Return (X, Y) of the center of cell containing provided text 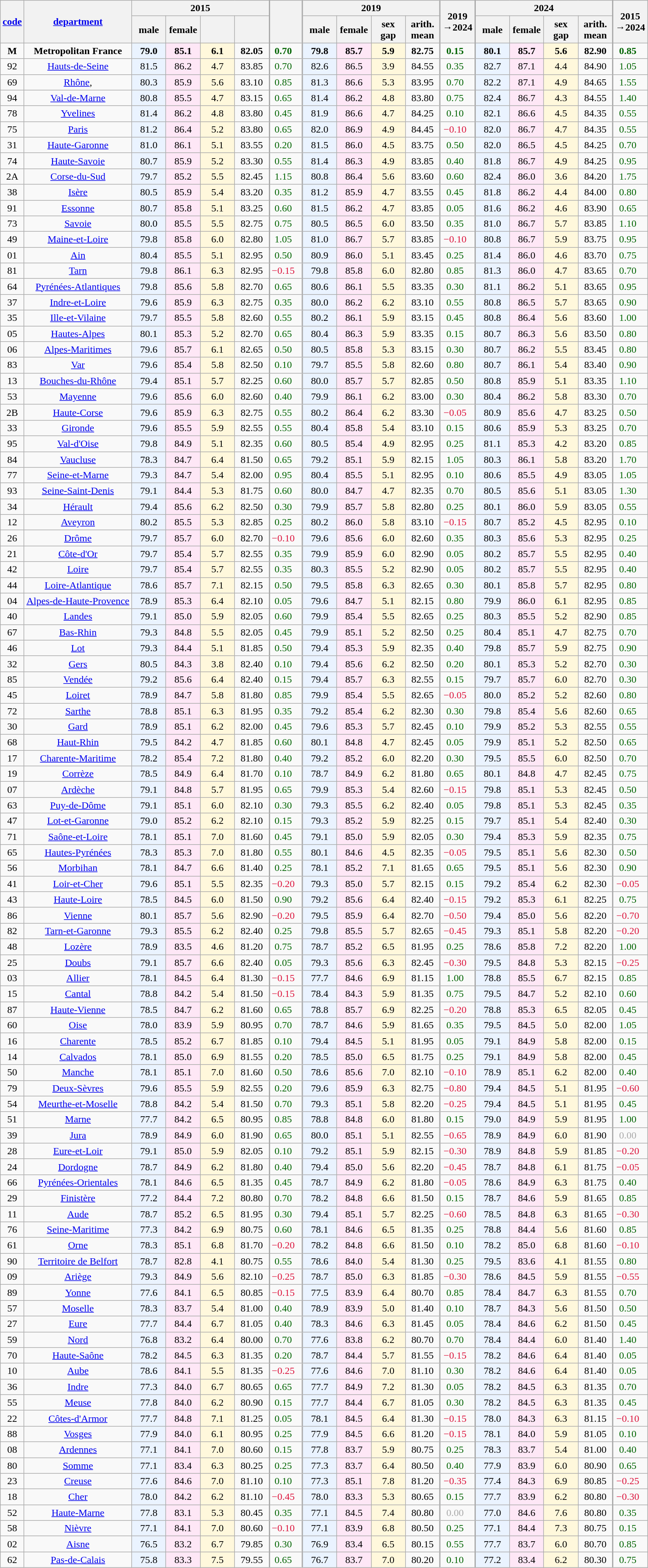
38 (12, 192)
93 (12, 491)
80.00 (252, 1340)
Lozère (78, 946)
Meuse (78, 1402)
54 (12, 1104)
60 (12, 1025)
52 (12, 1513)
Metropolitan France (78, 51)
79 (12, 1088)
83.8 (354, 1340)
77.0 (492, 1513)
83.1 (183, 1513)
1.15 (286, 176)
45 (12, 695)
25 (12, 963)
Drôme (78, 538)
83 (12, 365)
06 (12, 349)
Deux-Sèvres (78, 1088)
94 (12, 98)
−0.50 (458, 915)
79.85 (252, 1544)
Hérault (78, 507)
44 (12, 585)
84 (12, 460)
49 (12, 240)
Dordogne (78, 1167)
29 (12, 1198)
75.8 (149, 1560)
−0.65 (458, 1135)
department (78, 21)
42 (12, 569)
41 (12, 884)
83.6 (527, 1261)
81.9 (320, 114)
40 (12, 617)
Manche (78, 1072)
Val-d'Oise (78, 444)
10 (12, 1371)
77.5 (320, 1293)
39 (12, 1135)
Corrèze (78, 774)
Yvelines (78, 114)
43 (12, 899)
50 (12, 1072)
Haute-Corse (78, 412)
65 (12, 852)
Loire (78, 569)
Ille-et-Vilaine (78, 318)
2019→2024 (458, 21)
Aveyron (78, 522)
81.45 (423, 1324)
−0.35 (458, 1481)
83.90 (596, 208)
2A (12, 176)
28 (12, 1151)
−0.55 (630, 1277)
Indre (78, 1387)
66 (12, 1182)
Haute-Saône (78, 1355)
70 (12, 1355)
83.00 (423, 396)
81 (12, 271)
Côtes-d'Armor (78, 1418)
Maine-et-Loire (78, 240)
2019 (371, 8)
84.00 (596, 192)
37 (12, 302)
33 (12, 428)
Haut-Rhin (78, 742)
21 (12, 554)
82.8 (183, 1261)
13 (12, 381)
Calvados (78, 1057)
34 (12, 507)
Gard (78, 727)
Val-de-Marne (78, 98)
83.40 (596, 365)
56 (12, 868)
36 (12, 1387)
Cher (78, 1497)
07 (12, 790)
Nord (78, 1340)
72 (12, 711)
Aisne (78, 1544)
27 (12, 1324)
77.4 (492, 1481)
19 (12, 774)
3.8 (217, 664)
Eure-et-Loir (78, 1151)
Moselle (78, 1308)
Creuse (78, 1481)
Savoie (78, 224)
18 (12, 1497)
22 (12, 1418)
7.3 (561, 1528)
84.20 (596, 176)
53 (12, 396)
Meurthe-et-Moselle (78, 1104)
90 (12, 1261)
Eure (78, 1324)
02 (12, 1544)
Hauts-de-Seine (78, 66)
Ain (78, 255)
2B (12, 412)
76.8 (149, 1340)
Corse-du-Sud (78, 176)
59 (12, 1340)
Vienne (78, 915)
Tarn (78, 271)
76 (12, 1230)
M (12, 51)
87 (12, 1010)
83.5 (183, 946)
62 (12, 1560)
15 (12, 994)
Indre-et-Loire (78, 302)
Lot-et-Garonne (78, 821)
01 (12, 255)
86.9 (354, 129)
Haute-Savoie (78, 161)
2024 (544, 8)
Puy-de-Dôme (78, 805)
32 (12, 664)
3.9 (388, 66)
83.95 (423, 82)
26 (12, 538)
Charente-Maritime (78, 758)
Ardèche (78, 790)
Haute-Loire (78, 899)
Aude (78, 1214)
3.6 (561, 176)
1.30 (630, 491)
7.6 (561, 1513)
84.45 (423, 129)
Rhône, (78, 82)
1.75 (630, 176)
Morbihan (78, 868)
Var (78, 365)
4.3 (561, 98)
7.8 (388, 1481)
Gers (78, 664)
Marne (78, 1120)
83.70 (596, 255)
61 (12, 1245)
Mayenne (78, 396)
63 (12, 805)
76.7 (320, 1560)
Essonne (78, 208)
57 (12, 1308)
Alpes-de-Haute-Provence (78, 601)
82.6 (320, 66)
Nièvre (78, 1528)
82.2 (492, 82)
85 (12, 679)
Lot (78, 648)
1.70 (630, 460)
76.9 (320, 1544)
80.15 (423, 1544)
Vaucluse (78, 460)
46 (12, 648)
91 (12, 208)
03 (12, 978)
Pas-de-Calais (78, 1560)
Oise (78, 1025)
Bouches-du-Rhône (78, 381)
Seine-Maritime (78, 1230)
64 (12, 287)
−0.70 (630, 915)
2015→2024 (630, 21)
80.25 (252, 1466)
Pyrénées-Orientales (78, 1182)
Alpes-Maritimes (78, 349)
−0.80 (458, 1088)
Tarn-et-Garonne (78, 931)
Ariège (78, 1277)
71 (12, 837)
67 (12, 632)
30 (12, 727)
Doubs (78, 963)
68 (12, 742)
55 (12, 1402)
11 (12, 1214)
Ardennes (78, 1449)
Aube (78, 1371)
82 (12, 931)
7.5 (217, 1560)
7.4 (388, 1513)
82.7 (492, 66)
82.1 (492, 114)
Haute-Garonne (78, 145)
81.6 (492, 208)
24 (12, 1167)
80.45 (252, 1513)
14 (12, 1057)
86 (12, 915)
Allier (78, 978)
75 (12, 129)
74 (12, 161)
Yonne (78, 1293)
Charente (78, 1041)
Haute-Marne (78, 1513)
12 (12, 522)
95 (12, 444)
Landes (78, 617)
80.20 (423, 1560)
58 (12, 1528)
51 (12, 1120)
Sarthe (78, 711)
84.65 (596, 82)
17 (12, 758)
Haute-Vienne (78, 1010)
73 (12, 224)
84.90 (596, 66)
04 (12, 601)
code (12, 21)
16 (12, 1041)
77 (12, 475)
69 (12, 82)
Bas-Rhin (78, 632)
Paris (78, 129)
Hautes-Pyrénées (78, 852)
Vendée (78, 679)
2015 (201, 8)
Pyrénées-Atlantiques (78, 287)
09 (12, 1277)
Territoire de Belfort (78, 1261)
Vosges (78, 1434)
23 (12, 1481)
88 (12, 1434)
80 (12, 1466)
Loir-et-Cher (78, 884)
Cantal (78, 994)
80.30 (596, 1560)
76.5 (149, 1544)
Seine-et-Marne (78, 475)
05 (12, 334)
Somme (78, 1466)
92 (12, 66)
Jura (78, 1135)
4.2 (561, 444)
Finistère (78, 1198)
Hautes-Alpes (78, 334)
89 (12, 1293)
Gironde (78, 428)
Seine-Saint-Denis (78, 491)
31 (12, 145)
Côte-d'Or (78, 554)
Isère (78, 192)
79.55 (252, 1560)
78 (12, 114)
Orne (78, 1245)
81.25 (252, 1418)
35 (12, 318)
Loiret (78, 695)
48 (12, 946)
1.55 (630, 82)
08 (12, 1449)
47 (12, 821)
Loire-Atlantique (78, 585)
Saône-et-Loire (78, 837)
